Find where the given text appears and provide that cell's center as (x, y) coordinate. 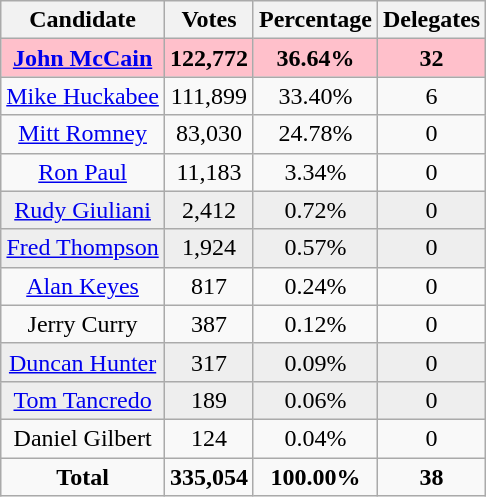
36.64% (315, 58)
Alan Keyes (83, 286)
0.57% (315, 248)
122,772 (208, 58)
Tom Tancredo (83, 400)
124 (208, 438)
Total (83, 477)
2,412 (208, 210)
0.09% (315, 362)
Rudy Giuliani (83, 210)
3.34% (315, 172)
817 (208, 286)
Mike Huckabee (83, 96)
Ron Paul (83, 172)
11,183 (208, 172)
Daniel Gilbert (83, 438)
111,899 (208, 96)
Candidate (83, 20)
Delegates (431, 20)
Mitt Romney (83, 134)
0.04% (315, 438)
0.72% (315, 210)
189 (208, 400)
83,030 (208, 134)
0.24% (315, 286)
John McCain (83, 58)
335,054 (208, 477)
387 (208, 324)
100.00% (315, 477)
Fred Thompson (83, 248)
Duncan Hunter (83, 362)
0.12% (315, 324)
32 (431, 58)
0.06% (315, 400)
33.40% (315, 96)
Jerry Curry (83, 324)
6 (431, 96)
317 (208, 362)
Percentage (315, 20)
1,924 (208, 248)
38 (431, 477)
Votes (208, 20)
24.78% (315, 134)
